From the cell containing the given text, extract its center point as (x, y) coordinate. 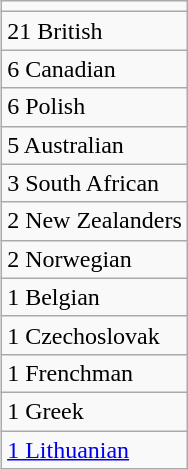
21 British (95, 31)
1 Belgian (95, 297)
2 New Zealanders (95, 221)
1 Frenchman (95, 373)
6 Polish (95, 107)
1 Czechoslovak (95, 335)
5 Australian (95, 145)
6 Canadian (95, 69)
1 Greek (95, 411)
3 South African (95, 183)
2 Norwegian (95, 259)
1 Lithuanian (95, 449)
